Return the [x, y] coordinate for the center point of the cell that contains the specified text.  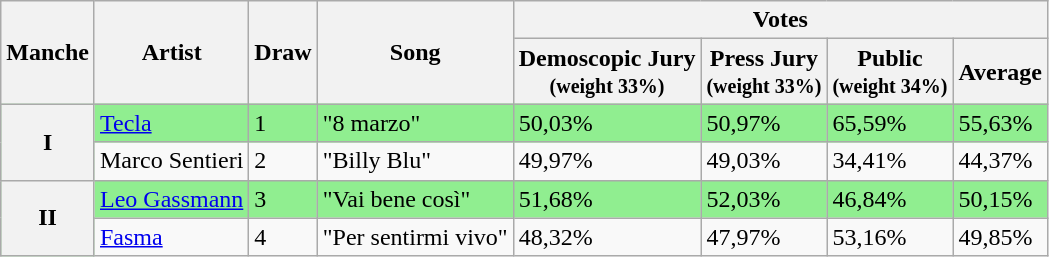
Tecla [171, 123]
46,84% [890, 199]
51,68% [607, 199]
50,97% [764, 123]
48,32% [607, 237]
34,41% [890, 161]
Demoscopic Jury(weight 33%) [607, 72]
53,16% [890, 237]
Press Jury(weight 33%) [764, 72]
65,59% [890, 123]
Votes [780, 20]
2 [283, 161]
Manche [48, 52]
49,97% [607, 161]
Public(weight 34%) [890, 72]
Leo Gassmann [171, 199]
Draw [283, 52]
"8 marzo" [415, 123]
44,37% [1000, 161]
49,03% [764, 161]
49,85% [1000, 237]
55,63% [1000, 123]
50,03% [607, 123]
Artist [171, 52]
52,03% [764, 199]
II [48, 218]
I [48, 142]
4 [283, 237]
47,97% [764, 237]
Fasma [171, 237]
Song [415, 52]
"Vai bene così" [415, 199]
"Per sentirmi vivo" [415, 237]
"Billy Blu" [415, 161]
Marco Sentieri [171, 161]
50,15% [1000, 199]
3 [283, 199]
1 [283, 123]
Average [1000, 72]
